Pinpoint the cell where the given text exists, returning its [x, y] midpoint coordinate. 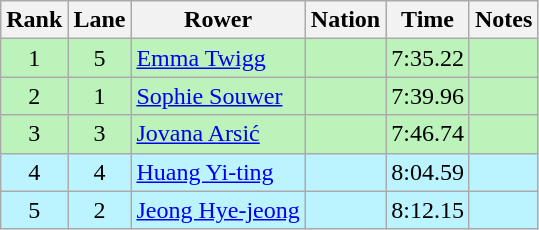
Emma Twigg [218, 58]
Rank [34, 20]
Time [428, 20]
7:39.96 [428, 96]
8:12.15 [428, 210]
Nation [345, 20]
7:46.74 [428, 134]
Jovana Arsić [218, 134]
Notes [503, 20]
Jeong Hye-jeong [218, 210]
8:04.59 [428, 172]
Rower [218, 20]
7:35.22 [428, 58]
Lane [100, 20]
Sophie Souwer [218, 96]
Huang Yi-ting [218, 172]
